Scan for the cell matching the given text and deliver its (X, Y) coordinate at center. 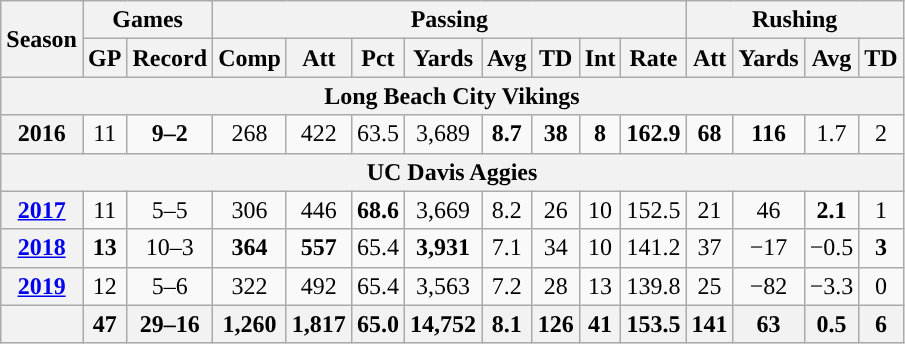
141 (710, 324)
Int (600, 58)
126 (556, 324)
12 (104, 286)
Long Beach City Vikings (452, 96)
3,563 (442, 286)
8.1 (508, 324)
139.8 (654, 286)
2 (881, 134)
2.1 (832, 210)
1,260 (250, 324)
7.1 (508, 248)
557 (318, 248)
63 (768, 324)
10–3 (170, 248)
Record (170, 58)
8 (600, 134)
268 (250, 134)
0 (881, 286)
14,752 (442, 324)
29–16 (170, 324)
322 (250, 286)
46 (768, 210)
2019 (42, 286)
492 (318, 286)
152.5 (654, 210)
68.6 (378, 210)
116 (768, 134)
3,669 (442, 210)
63.5 (378, 134)
162.9 (654, 134)
Rate (654, 58)
38 (556, 134)
7.2 (508, 286)
Passing (450, 20)
141.2 (654, 248)
2018 (42, 248)
Pct (378, 58)
8.2 (508, 210)
446 (318, 210)
21 (710, 210)
6 (881, 324)
8.7 (508, 134)
Comp (250, 58)
5–5 (170, 210)
3,689 (442, 134)
68 (710, 134)
364 (250, 248)
422 (318, 134)
9–2 (170, 134)
25 (710, 286)
UC Davis Aggies (452, 172)
41 (600, 324)
1,817 (318, 324)
34 (556, 248)
−82 (768, 286)
2017 (42, 210)
3 (881, 248)
3,931 (442, 248)
28 (556, 286)
Season (42, 39)
0.5 (832, 324)
−3.3 (832, 286)
1 (881, 210)
−0.5 (832, 248)
26 (556, 210)
2016 (42, 134)
5–6 (170, 286)
65.0 (378, 324)
153.5 (654, 324)
GP (104, 58)
−17 (768, 248)
Games (147, 20)
47 (104, 324)
1.7 (832, 134)
37 (710, 248)
306 (250, 210)
Rushing (794, 20)
